Return the [X, Y] coordinate for the center point of the cell that contains the specified text.  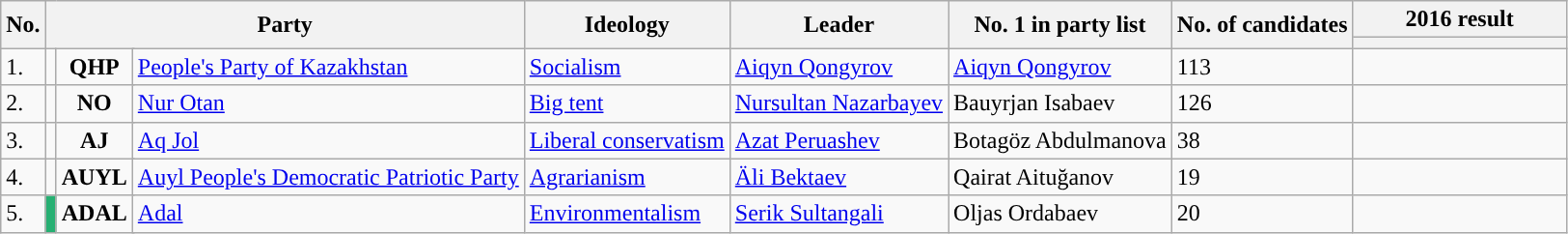
Auyl People's Democratic Patriotic Party [328, 177]
113 [1262, 67]
Serik Sultangali [839, 214]
4. [23, 177]
No. of candidates [1262, 25]
Big tent [627, 103]
AUYL [95, 177]
Äli Bektaev [839, 177]
AJ [95, 140]
2. [23, 103]
Party [285, 25]
NO [95, 103]
QHP [95, 67]
ADAL [95, 214]
3. [23, 140]
5. [23, 214]
Bauyrjan Isabaev [1060, 103]
Agrarianism [627, 177]
Liberal conservatism [627, 140]
No. [23, 25]
1. [23, 67]
Nur Otan [328, 103]
Adal [328, 214]
38 [1262, 140]
Botagöz Abdulmanova [1060, 140]
Environmentalism [627, 214]
20 [1262, 214]
No. 1 in party list [1060, 25]
Ideology [627, 25]
Nursultan Nazarbayev [839, 103]
People's Party of Kazakhstan [328, 67]
Azat Peruashev [839, 140]
2016 result [1459, 19]
Aq Jol [328, 140]
Qairat Aituğanov [1060, 177]
Socialism [627, 67]
Leader [839, 25]
19 [1262, 177]
Oljas Ordabaev [1060, 214]
126 [1262, 103]
